Scan for the cell matching the given text and deliver its [x, y] coordinate at center. 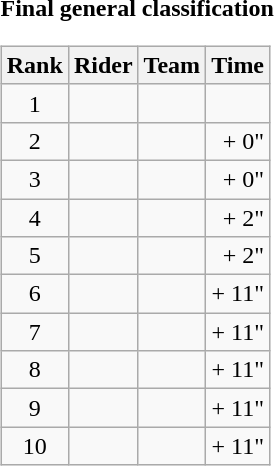
5 [34, 256]
7 [34, 332]
1 [34, 103]
Time [238, 65]
4 [34, 217]
10 [34, 446]
6 [34, 294]
8 [34, 370]
Rank [34, 65]
3 [34, 179]
9 [34, 408]
2 [34, 141]
Rider [103, 65]
Team [172, 65]
